Search for the cell housing the specified text and yield its (x, y) center coordinate. 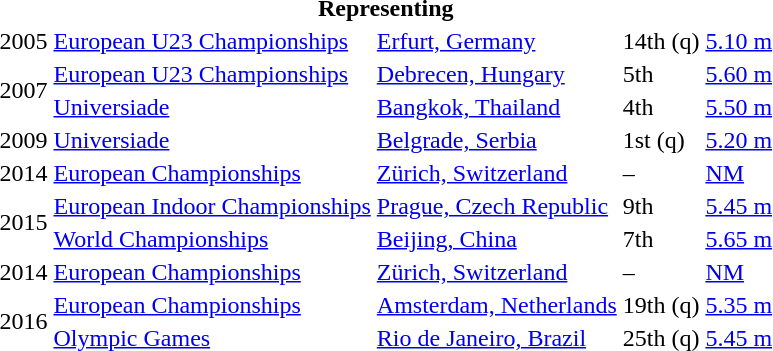
Erfurt, Germany (496, 41)
World Championships (212, 239)
5th (661, 74)
Bangkok, Thailand (496, 107)
European Indoor Championships (212, 206)
4th (661, 107)
19th (q) (661, 305)
1st (q) (661, 140)
Amsterdam, Netherlands (496, 305)
9th (661, 206)
Belgrade, Serbia (496, 140)
7th (661, 239)
Beijing, China (496, 239)
14th (q) (661, 41)
Debrecen, Hungary (496, 74)
Prague, Czech Republic (496, 206)
